Return (x, y) of the center of cell containing provided text 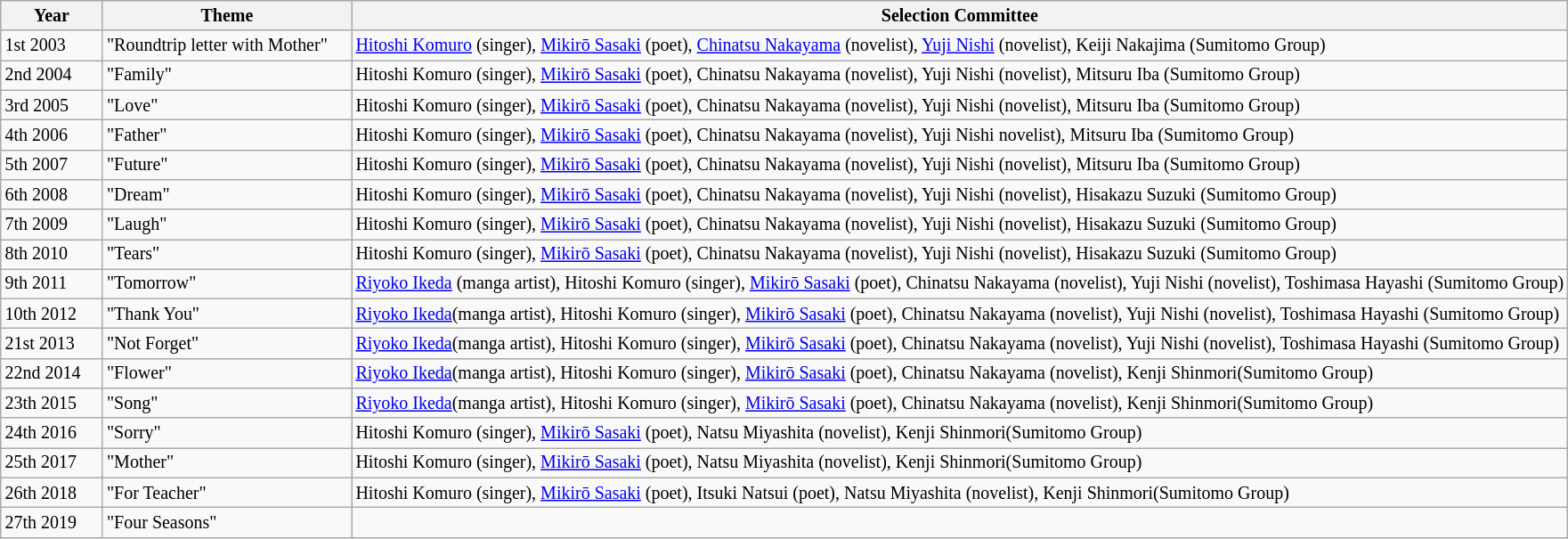
21st 2013 (52, 344)
Theme (226, 16)
"Tears" (226, 255)
"Not Forget" (226, 344)
"For Teacher" (226, 494)
"Four Seasons" (226, 522)
9th 2011 (52, 283)
Hitoshi Komuro (singer), Mikirō Sasaki (poet), Chinatsu Nakayama (novelist), Yuji Nishi (novelist), Keiji Nakajima (Sumitomo Group) (960, 46)
"Song" (226, 403)
Selection Committee (960, 16)
Hitoshi Komuro (singer), Mikirō Sasaki (poet), Itsuki Natsui (poet), Natsu Miyashita (novelist), Kenji Shinmori(Sumitomo Group) (960, 494)
"Family" (226, 75)
24th 2016 (52, 433)
"Laugh" (226, 225)
Hitoshi Komuro (singer), Mikirō Sasaki (poet), Chinatsu Nakayama (novelist), Yuji Nishi novelist), Mitsuru Iba (Sumitomo Group) (960, 135)
10th 2012 (52, 314)
5th 2007 (52, 164)
26th 2018 (52, 494)
"Love" (226, 105)
22nd 2014 (52, 374)
"Roundtrip letter with Mother" (226, 46)
"Sorry" (226, 433)
"Dream" (226, 194)
6th 2008 (52, 194)
3rd 2005 (52, 105)
"Tomorrow" (226, 283)
"Mother" (226, 463)
2nd 2004 (52, 75)
"Flower" (226, 374)
1st 2003 (52, 46)
"Future" (226, 164)
4th 2006 (52, 135)
27th 2019 (52, 522)
23th 2015 (52, 403)
25th 2017 (52, 463)
7th 2009 (52, 225)
Year (52, 16)
8th 2010 (52, 255)
"Father" (226, 135)
"Thank You" (226, 314)
